Identify which cell holds the provided text, then report its (X, Y) central coordinate. 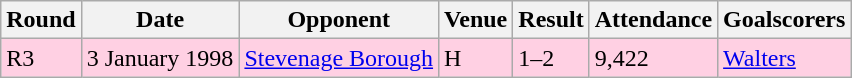
Result (551, 20)
Date (160, 20)
Opponent (339, 20)
Goalscorers (784, 20)
Venue (476, 20)
H (476, 58)
1–2 (551, 58)
9,422 (653, 58)
3 January 1998 (160, 58)
R3 (41, 58)
Walters (784, 58)
Attendance (653, 20)
Stevenage Borough (339, 58)
Round (41, 20)
